From the cell containing the given text, extract its center point as [x, y] coordinate. 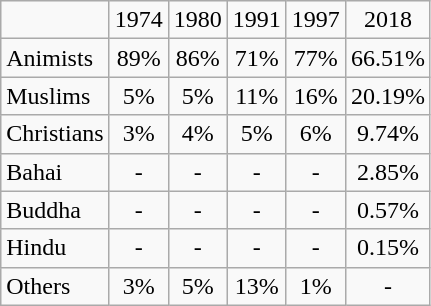
4% [198, 134]
Bahai [55, 172]
71% [256, 58]
66.51% [388, 58]
6% [316, 134]
1980 [198, 20]
89% [138, 58]
11% [256, 96]
1991 [256, 20]
0.57% [388, 210]
Animists [55, 58]
1% [316, 286]
Christians [55, 134]
1974 [138, 20]
Muslims [55, 96]
86% [198, 58]
0.15% [388, 248]
20.19% [388, 96]
1997 [316, 20]
2.85% [388, 172]
2018 [388, 20]
Others [55, 286]
16% [316, 96]
77% [316, 58]
Buddha [55, 210]
13% [256, 286]
9.74% [388, 134]
Hindu [55, 248]
